Provide the [X, Y] coordinate of the cell's center where the given text is located.  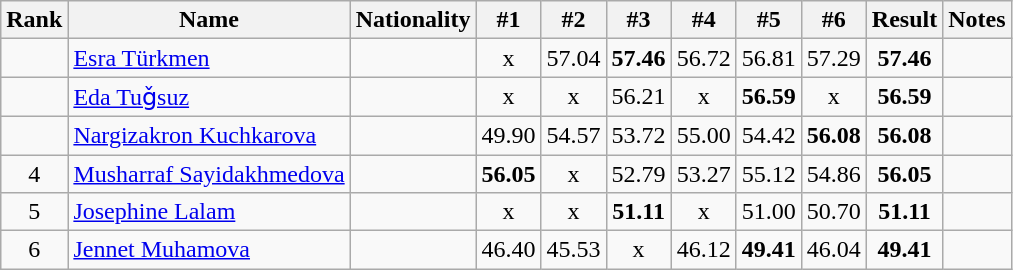
51.00 [768, 212]
#3 [638, 20]
6 [34, 250]
#4 [704, 20]
55.12 [768, 173]
#5 [768, 20]
49.90 [508, 135]
Name [209, 20]
5 [34, 212]
56.72 [704, 58]
45.53 [574, 250]
53.72 [638, 135]
53.27 [704, 173]
Result [904, 20]
56.81 [768, 58]
54.86 [834, 173]
46.04 [834, 250]
55.00 [704, 135]
#1 [508, 20]
46.40 [508, 250]
#2 [574, 20]
Musharraf Sayidakhmedova [209, 173]
Esra Türkmen [209, 58]
Notes [977, 20]
4 [34, 173]
54.42 [768, 135]
Jennet Muhamova [209, 250]
46.12 [704, 250]
52.79 [638, 173]
Eda Tuǧsuz [209, 97]
#6 [834, 20]
Rank [34, 20]
57.29 [834, 58]
57.04 [574, 58]
Josephine Lalam [209, 212]
54.57 [574, 135]
56.21 [638, 97]
Nationality [413, 20]
50.70 [834, 212]
Nargizakron Kuchkarova [209, 135]
